Determine the [x, y] coordinate at the center of the cell enclosing the given text.  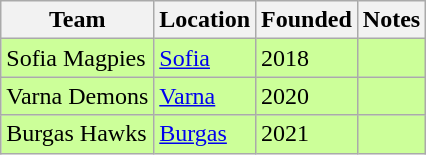
2018 [307, 58]
Varna Demons [78, 96]
Varna [205, 96]
Burgas [205, 134]
Location [205, 20]
2020 [307, 96]
Burgas Hawks [78, 134]
Team [78, 20]
Sofia Magpies [78, 58]
2021 [307, 134]
Founded [307, 20]
Sofia [205, 58]
Notes [391, 20]
